Search for the cell housing the specified text and yield its [X, Y] center coordinate. 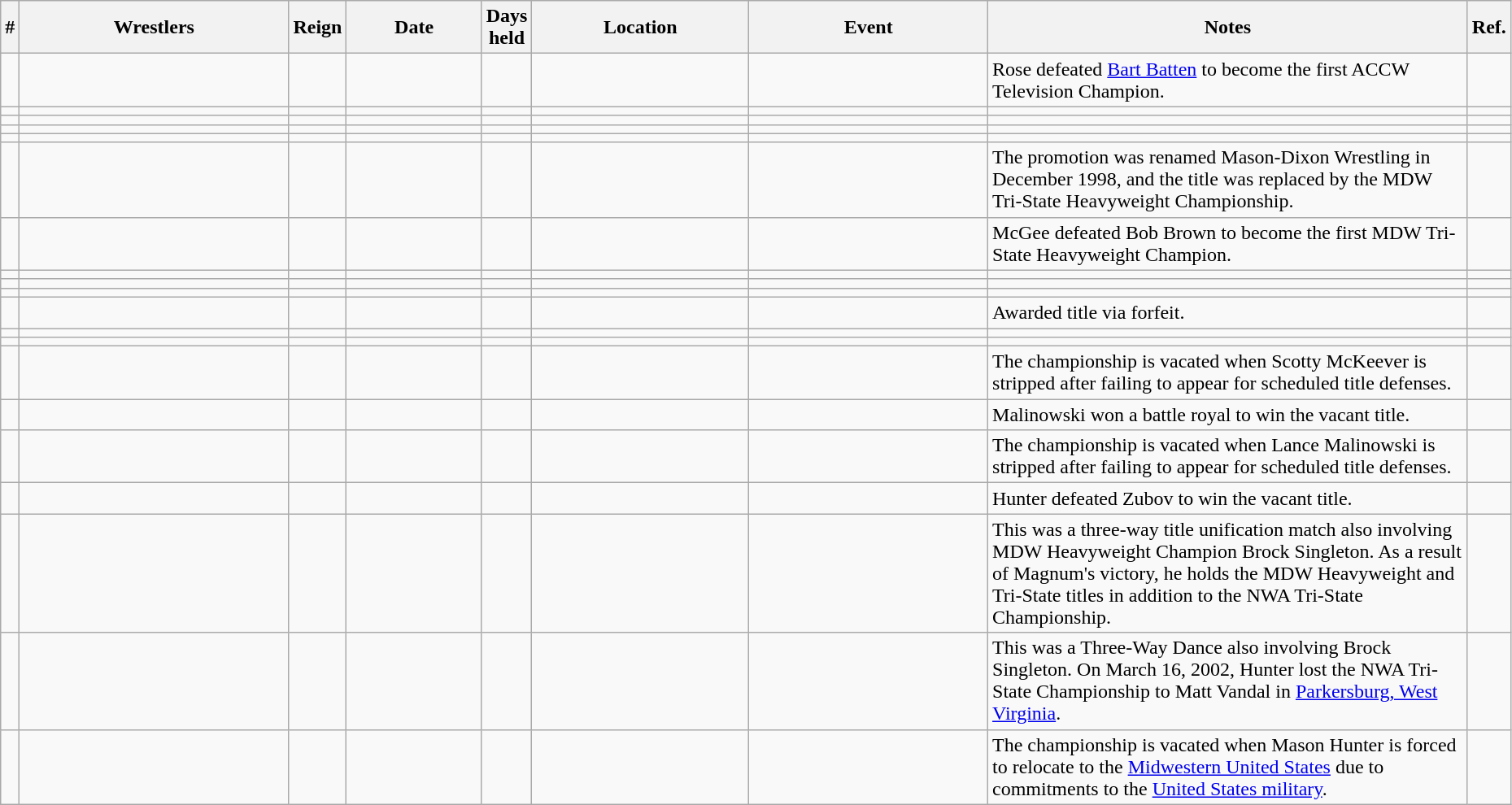
The promotion was renamed Mason-Dixon Wrestling in December 1998, and the title was replaced by the MDW Tri-State Heavyweight Championship. [1228, 180]
The championship is vacated when Scotty McKeever is stripped after failing to appear for scheduled title defenses. [1228, 372]
The championship is vacated when Lance Malinowski is stripped after failing to appear for scheduled title defenses. [1228, 457]
The championship is vacated when Mason Hunter is forced to relocate to the Midwestern United States due to commitments to the United States military. [1228, 767]
Event [869, 28]
Date [414, 28]
Wrestlers [155, 28]
Malinowski won a battle royal to win the vacant title. [1228, 415]
McGee defeated Bob Brown to become the first MDW Tri-State Heavyweight Champion. [1228, 244]
Awarded title via forfeit. [1228, 312]
Location [641, 28]
Rose defeated Bart Batten to become the first ACCW Television Champion. [1228, 80]
Notes [1228, 28]
Hunter defeated Zubov to win the vacant title. [1228, 498]
Reign [317, 28]
# [10, 28]
Ref. [1488, 28]
Daysheld [507, 28]
